From the cell containing the given text, extract its center point as [X, Y] coordinate. 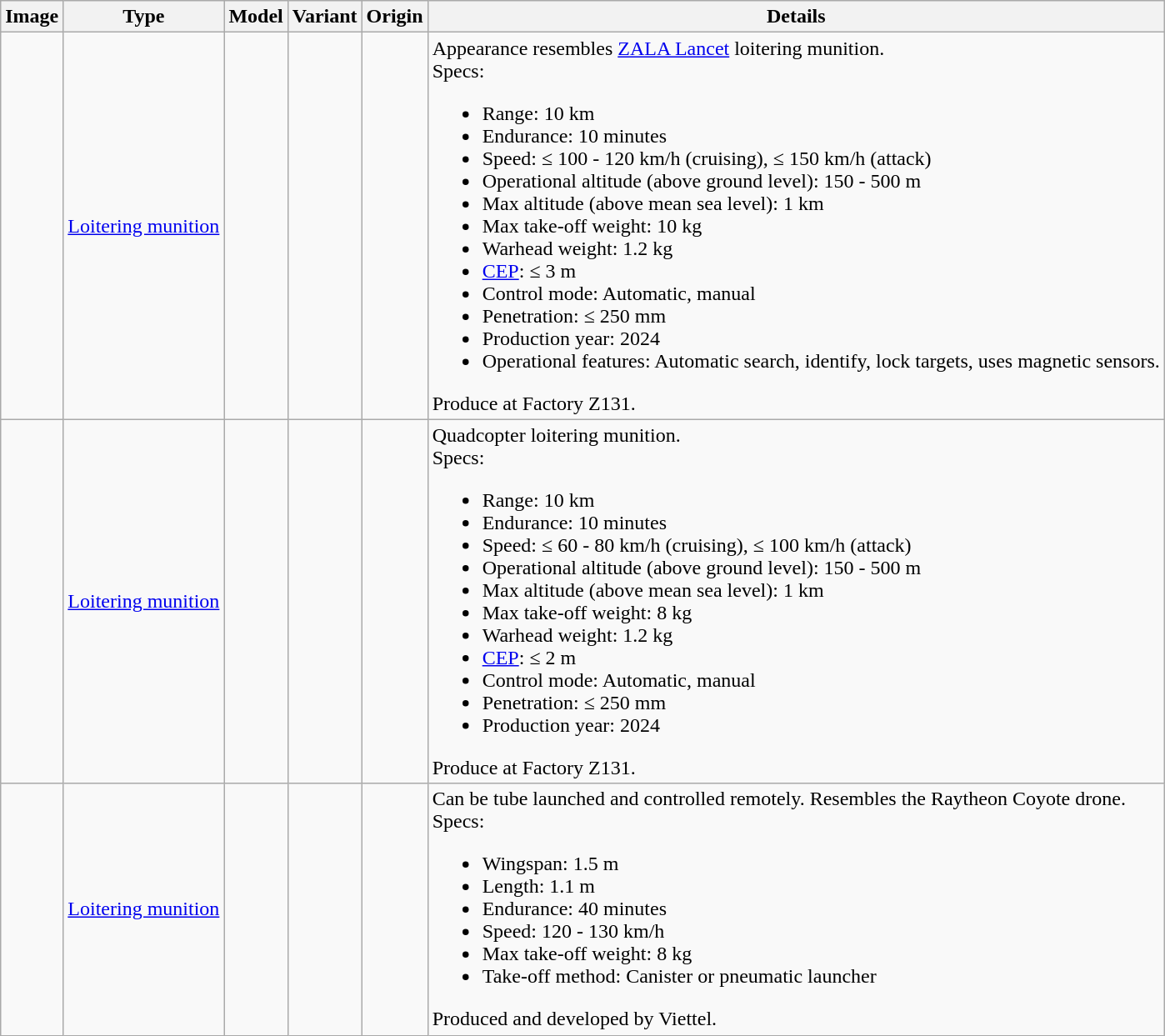
Origin [395, 17]
Type [143, 17]
Details [796, 17]
Model [256, 17]
Variant [325, 17]
Image [32, 17]
